Scan for the cell matching the given text and deliver its (X, Y) coordinate at center. 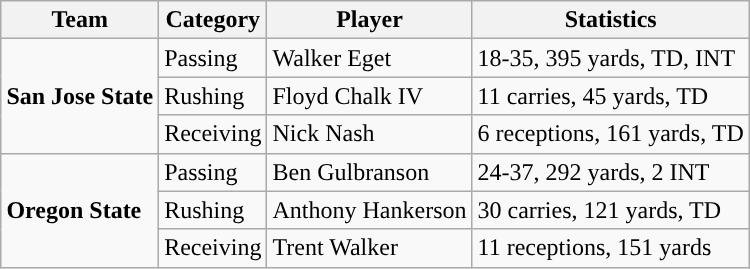
30 carries, 121 yards, TD (610, 210)
Anthony Hankerson (370, 210)
24-37, 292 yards, 2 INT (610, 172)
Statistics (610, 20)
San Jose State (80, 96)
Player (370, 20)
Ben Gulbranson (370, 172)
18-35, 395 yards, TD, INT (610, 58)
11 receptions, 151 yards (610, 248)
Walker Eget (370, 58)
Floyd Chalk IV (370, 96)
6 receptions, 161 yards, TD (610, 134)
Nick Nash (370, 134)
Oregon State (80, 210)
11 carries, 45 yards, TD (610, 96)
Category (213, 20)
Trent Walker (370, 248)
Team (80, 20)
